Return [x, y] of the center of cell containing provided text 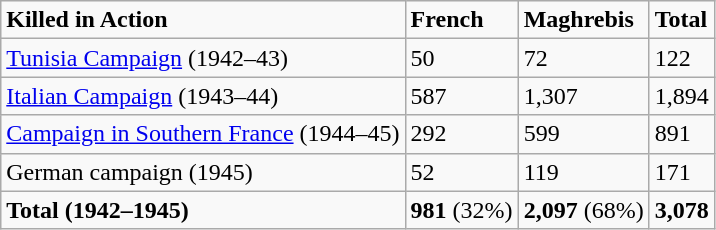
981 (32%) [462, 210]
Total [682, 20]
Maghrebis [584, 20]
891 [682, 134]
3,078 [682, 210]
Campaign in Southern France (1944–45) [203, 134]
587 [462, 96]
171 [682, 172]
Total (1942–1945) [203, 210]
Italian Campaign (1943–44) [203, 96]
1,894 [682, 96]
French [462, 20]
599 [584, 134]
German campaign (1945) [203, 172]
Killed in Action [203, 20]
292 [462, 134]
1,307 [584, 96]
122 [682, 58]
72 [584, 58]
52 [462, 172]
50 [462, 58]
Tunisia Campaign (1942–43) [203, 58]
119 [584, 172]
2,097 (68%) [584, 210]
